Search for the cell housing the specified text and yield its [X, Y] center coordinate. 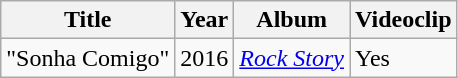
Videoclip [404, 20]
Album [292, 20]
Rock Story [292, 58]
Title [88, 20]
Yes [404, 58]
Year [204, 20]
2016 [204, 58]
"Sonha Comigo" [88, 58]
